Search for the cell housing the specified text and yield its [X, Y] center coordinate. 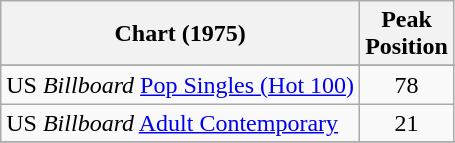
US Billboard Pop Singles (Hot 100) [180, 85]
78 [407, 85]
PeakPosition [407, 34]
US Billboard Adult Contemporary [180, 123]
21 [407, 123]
Chart (1975) [180, 34]
